Return (x, y) of the center of cell containing provided text 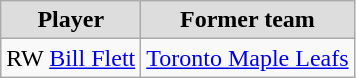
Toronto Maple Leafs (248, 58)
Former team (248, 20)
Player (71, 20)
RW Bill Flett (71, 58)
